From the cell containing the given text, extract its center point as [x, y] coordinate. 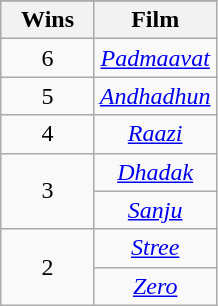
Raazi [155, 134]
5 [48, 96]
Stree [155, 248]
2 [48, 267]
Sanju [155, 210]
Padmaavat [155, 58]
Andhadhun [155, 96]
3 [48, 191]
Wins [48, 20]
Dhadak [155, 172]
6 [48, 58]
4 [48, 134]
Film [155, 20]
Zero [155, 286]
